Return (X, Y) of the center of cell containing provided text 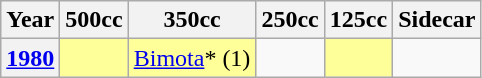
125cc (358, 20)
250cc (290, 20)
1980 (30, 58)
Year (30, 20)
500cc (94, 20)
350cc (192, 20)
Bimota* (1) (192, 58)
Sidecar (437, 20)
